Output the (x, y) coordinate of the center of the cell containing the given text.  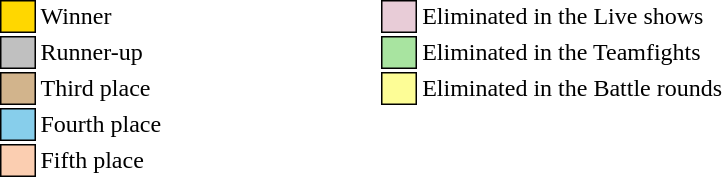
Fourth place (101, 124)
Third place (101, 88)
Fifth place (101, 160)
Winner (101, 16)
Runner-up (101, 52)
